Search for the cell housing the specified text and yield its (X, Y) center coordinate. 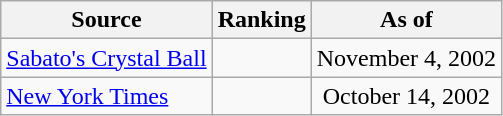
As of (406, 20)
October 14, 2002 (406, 96)
November 4, 2002 (406, 58)
Ranking (262, 20)
New York Times (106, 96)
Source (106, 20)
Sabato's Crystal Ball (106, 58)
